Find where the given text appears and provide that cell's center as [x, y] coordinate. 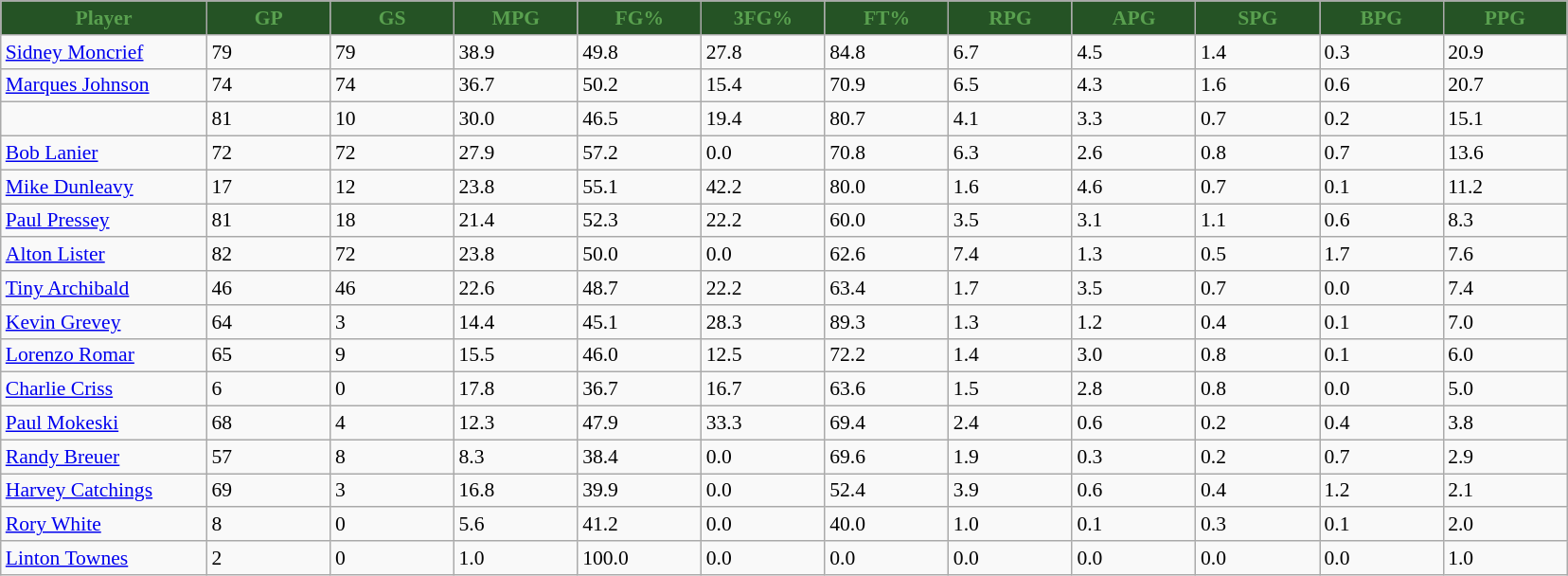
GP [269, 18]
Alton Lister [104, 255]
7.0 [1506, 322]
20.7 [1506, 85]
30.0 [517, 119]
FG% [640, 18]
Tiny Archibald [104, 288]
41.2 [640, 525]
3.8 [1506, 423]
2 [269, 558]
1.1 [1257, 221]
65 [269, 355]
38.4 [640, 457]
FT% [886, 18]
Player [104, 18]
46.5 [640, 119]
APG [1134, 18]
12.5 [763, 355]
68 [269, 423]
16.7 [763, 389]
Linton Townes [104, 558]
19.4 [763, 119]
21.4 [517, 221]
5.0 [1506, 389]
10 [392, 119]
39.9 [640, 491]
6.0 [1506, 355]
15.1 [1506, 119]
11.2 [1506, 187]
4.3 [1134, 85]
49.8 [640, 52]
100.0 [640, 558]
13.6 [1506, 153]
42.2 [763, 187]
17 [269, 187]
4.6 [1134, 187]
84.8 [886, 52]
2.8 [1134, 389]
27.9 [517, 153]
57.2 [640, 153]
2.0 [1506, 525]
46.0 [640, 355]
Kevin Grevey [104, 322]
1.5 [1011, 389]
28.3 [763, 322]
Paul Pressey [104, 221]
70.8 [886, 153]
3.1 [1134, 221]
82 [269, 255]
57 [269, 457]
Mike Dunleavy [104, 187]
14.4 [517, 322]
RPG [1011, 18]
80.0 [886, 187]
52.4 [886, 491]
40.0 [886, 525]
62.6 [886, 255]
6.7 [1011, 52]
48.7 [640, 288]
50.2 [640, 85]
52.3 [640, 221]
Rory White [104, 525]
GS [392, 18]
1.9 [1011, 457]
63.4 [886, 288]
6 [269, 389]
45.1 [640, 322]
2.6 [1134, 153]
0.5 [1257, 255]
80.7 [886, 119]
2.1 [1506, 491]
Harvey Catchings [104, 491]
4.5 [1134, 52]
60.0 [886, 221]
17.8 [517, 389]
Charlie Criss [104, 389]
69 [269, 491]
SPG [1257, 18]
3.9 [1011, 491]
Lorenzo Romar [104, 355]
6.5 [1011, 85]
15.4 [763, 85]
16.8 [517, 491]
89.3 [886, 322]
4 [392, 423]
27.8 [763, 52]
55.1 [640, 187]
12 [392, 187]
15.5 [517, 355]
Bob Lanier [104, 153]
3FG% [763, 18]
18 [392, 221]
38.9 [517, 52]
2.4 [1011, 423]
MPG [517, 18]
70.9 [886, 85]
63.6 [886, 389]
47.9 [640, 423]
69.4 [886, 423]
72.2 [886, 355]
22.6 [517, 288]
9 [392, 355]
7.6 [1506, 255]
6.3 [1011, 153]
3.0 [1134, 355]
Marques Johnson [104, 85]
Sidney Moncrief [104, 52]
64 [269, 322]
Randy Breuer [104, 457]
BPG [1382, 18]
Paul Mokeski [104, 423]
50.0 [640, 255]
12.3 [517, 423]
20.9 [1506, 52]
69.6 [886, 457]
2.9 [1506, 457]
5.6 [517, 525]
PPG [1506, 18]
3.3 [1134, 119]
4.1 [1011, 119]
33.3 [763, 423]
